Search for the cell housing the specified text and yield its (x, y) center coordinate. 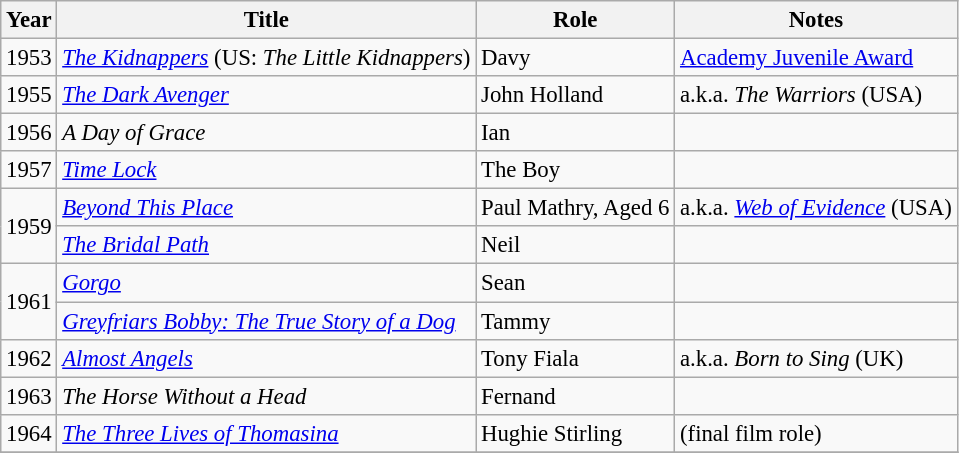
Beyond This Place (266, 208)
a.k.a. Born to Sing (UK) (816, 358)
Year (29, 20)
John Holland (576, 95)
The Horse Without a Head (266, 396)
Notes (816, 20)
The Kidnappers (US: The Little Kidnappers) (266, 58)
Title (266, 20)
1953 (29, 58)
The Dark Avenger (266, 95)
1962 (29, 358)
Tammy (576, 321)
1957 (29, 170)
Almost Angels (266, 358)
Gorgo (266, 283)
Greyfriars Bobby: The True Story of a Dog (266, 321)
A Day of Grace (266, 133)
Fernand (576, 396)
Time Lock (266, 170)
Paul Mathry, Aged 6 (576, 208)
Academy Juvenile Award (816, 58)
1959 (29, 226)
1955 (29, 95)
The Three Lives of Thomasina (266, 433)
Neil (576, 245)
(final film role) (816, 433)
1961 (29, 302)
Role (576, 20)
The Boy (576, 170)
a.k.a. Web of Evidence (USA) (816, 208)
Ian (576, 133)
1956 (29, 133)
Tony Fiala (576, 358)
Hughie Stirling (576, 433)
The Bridal Path (266, 245)
1963 (29, 396)
1964 (29, 433)
Davy (576, 58)
a.k.a. The Warriors (USA) (816, 95)
Sean (576, 283)
